Return the [x, y] coordinate for the center point of the cell that contains the specified text.  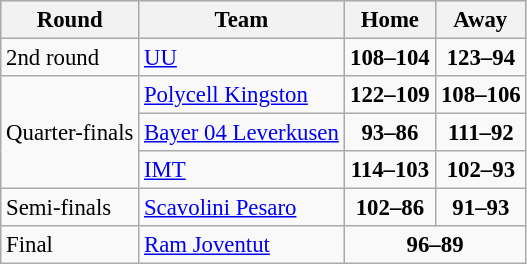
123–94 [481, 58]
Ram Joventut [242, 245]
114–103 [390, 170]
Scavolini Pesaro [242, 208]
96–89 [435, 245]
102–86 [390, 208]
2nd round [70, 58]
Semi-finals [70, 208]
UU [242, 58]
93–86 [390, 133]
Round [70, 20]
Away [481, 20]
102–93 [481, 170]
108–106 [481, 95]
91–93 [481, 208]
Final [70, 245]
Team [242, 20]
Polycell Kingston [242, 95]
111–92 [481, 133]
Quarter-finals [70, 132]
Home [390, 20]
Bayer 04 Leverkusen [242, 133]
122–109 [390, 95]
108–104 [390, 58]
IMT [242, 170]
